Detect which cell encompasses the target text, then output its [X, Y] center coordinate. 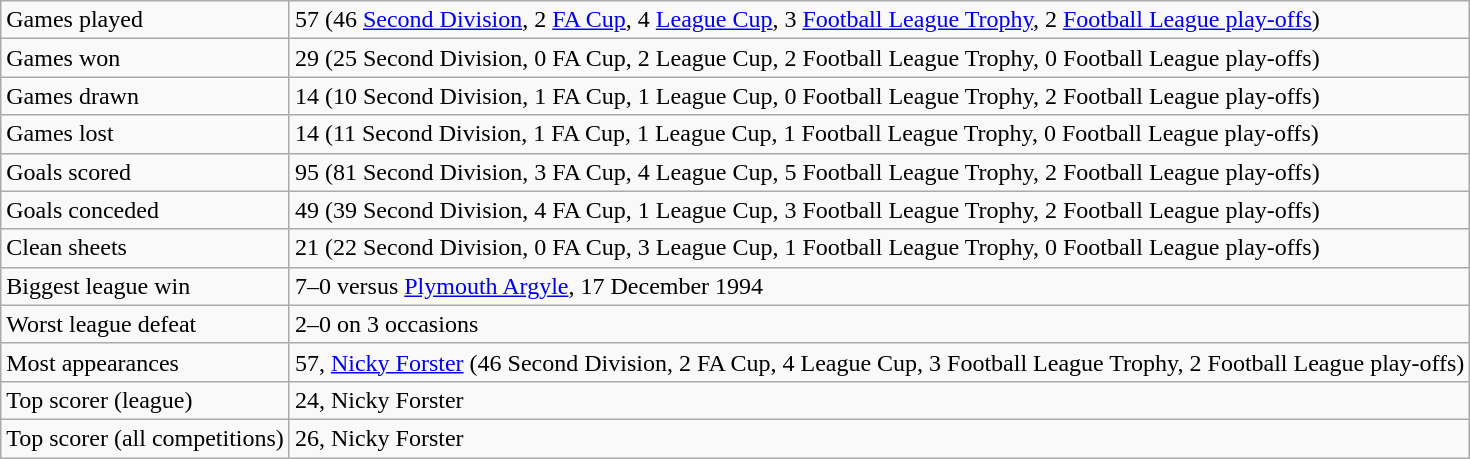
57 (46 Second Division, 2 FA Cup, 4 League Cup, 3 Football League Trophy, 2 Football League play-offs) [879, 20]
95 (81 Second Division, 3 FA Cup, 4 League Cup, 5 Football League Trophy, 2 Football League play-offs) [879, 172]
Goals scored [146, 172]
Games won [146, 58]
Clean sheets [146, 248]
21 (22 Second Division, 0 FA Cup, 3 League Cup, 1 Football League Trophy, 0 Football League play-offs) [879, 248]
29 (25 Second Division, 0 FA Cup, 2 League Cup, 2 Football League Trophy, 0 Football League play-offs) [879, 58]
Goals conceded [146, 210]
Top scorer (league) [146, 400]
49 (39 Second Division, 4 FA Cup, 1 League Cup, 3 Football League Trophy, 2 Football League play-offs) [879, 210]
Games lost [146, 134]
Most appearances [146, 362]
14 (10 Second Division, 1 FA Cup, 1 League Cup, 0 Football League Trophy, 2 Football League play-offs) [879, 96]
24, Nicky Forster [879, 400]
Worst league defeat [146, 324]
7–0 versus Plymouth Argyle, 17 December 1994 [879, 286]
26, Nicky Forster [879, 438]
Games drawn [146, 96]
2–0 on 3 occasions [879, 324]
Biggest league win [146, 286]
Games played [146, 20]
14 (11 Second Division, 1 FA Cup, 1 League Cup, 1 Football League Trophy, 0 Football League play-offs) [879, 134]
Top scorer (all competitions) [146, 438]
57, Nicky Forster (46 Second Division, 2 FA Cup, 4 League Cup, 3 Football League Trophy, 2 Football League play-offs) [879, 362]
